Return [x, y] of the center of cell containing provided text 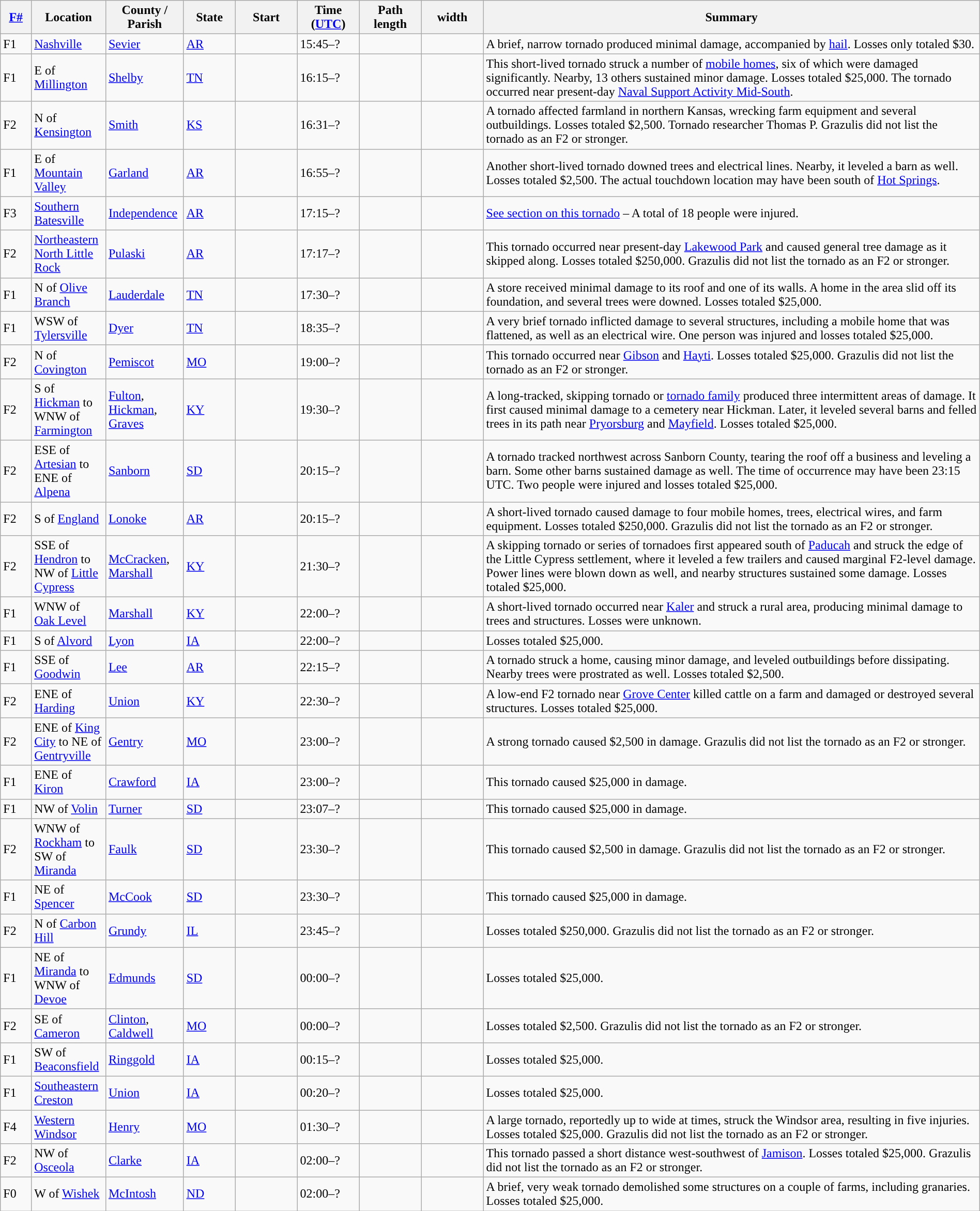
00:20–? [328, 1093]
Western Windsor [69, 1126]
SE of Cameron [69, 1026]
KS [209, 125]
F3 [16, 213]
Sevier [145, 44]
Crawford [145, 782]
Pemiscot [145, 362]
IL [209, 931]
ENE of Kiron [69, 782]
ENE of Harding [69, 701]
Losses totaled $250,000. Grazulis did not list the tornado as an F2 or stronger. [731, 931]
NE of Spencer [69, 897]
22:30–? [328, 701]
Marshall [145, 614]
19:30–? [328, 410]
A strong tornado caused $2,500 in damage. Grazulis did not list the tornado as an F2 or stronger. [731, 741]
Pulaski [145, 254]
N of Olive Branch [69, 295]
S of Hickman to WNW of Farmington [69, 410]
width [452, 18]
WSW of Tylersville [69, 328]
15:45–? [328, 44]
01:30–? [328, 1126]
This tornado caused $2,500 in damage. Grazulis did not list the tornado as an F2 or stronger. [731, 849]
F0 [16, 1194]
Southeastern Creston [69, 1093]
Fulton, Hickman, Graves [145, 410]
23:07–? [328, 809]
Clinton, Caldwell [145, 1026]
Henry [145, 1126]
See section on this tornado – A total of 18 people were injured. [731, 213]
Path length [390, 18]
N of Covington [69, 362]
This tornado occurred near Gibson and Hayti. Losses totaled $25,000. Grazulis did not list the tornado as an F2 or stronger. [731, 362]
McIntosh [145, 1194]
22:15–? [328, 667]
SSE of Hendron to NW of Little Cypress [69, 567]
NE of Miranda to WNW of Devoe [69, 978]
WNW of Oak Level [69, 614]
N of Kensington [69, 125]
Northeastern North Little Rock [69, 254]
NW of Volin [69, 809]
17:17–? [328, 254]
ESE of Artesian to ENE of Alpena [69, 471]
A low-end F2 tornado near Grove Center killed cattle on a farm and damaged or destroyed several structures. Losses totaled $25,000. [731, 701]
Independence [145, 213]
E of Mountain Valley [69, 173]
Faulk [145, 849]
ND [209, 1194]
19:00–? [328, 362]
Lyon [145, 641]
F# [16, 18]
Lee [145, 667]
Clarke [145, 1160]
Southern Batesville [69, 213]
Shelby [145, 78]
Grundy [145, 931]
State [209, 18]
Lonoke [145, 518]
Location [69, 18]
Dyer [145, 328]
Nashville [69, 44]
16:31–? [328, 125]
18:35–? [328, 328]
W of Wishek [69, 1194]
Start [266, 18]
A short-lived tornado occurred near Kaler and struck a rural area, producing minimal damage to trees and structures. Losses were unknown. [731, 614]
F4 [16, 1126]
Turner [145, 809]
E of Millington [69, 78]
Losses totaled $2,500. Grazulis did not list the tornado as an F2 or stronger. [731, 1026]
N of Carbon Hill [69, 931]
Edmunds [145, 978]
ENE of King City to NE of Gentryville [69, 741]
Sanborn [145, 471]
21:30–? [328, 567]
SSE of Goodwin [69, 667]
16:15–? [328, 78]
Smith [145, 125]
This tornado passed a short distance west-southwest of Jamison. Losses totaled $25,000. Grazulis did not list the tornado as an F2 or stronger. [731, 1160]
SW of Beaconsfield [69, 1059]
McCook [145, 897]
NW of Osceola [69, 1160]
S of England [69, 518]
A brief, very weak tornado demolished some structures on a couple of farms, including granaries. Losses totaled $25,000. [731, 1194]
00:15–? [328, 1059]
Summary [731, 18]
Gentry [145, 741]
County / Parish [145, 18]
Ringgold [145, 1059]
S of Alvord [69, 641]
17:30–? [328, 295]
23:45–? [328, 931]
Time (UTC) [328, 18]
16:55–? [328, 173]
Garland [145, 173]
McCracken, Marshall [145, 567]
WNW of Rockham to SW of Miranda [69, 849]
Lauderdale [145, 295]
A brief, narrow tornado produced minimal damage, accompanied by hail. Losses only totaled $30. [731, 44]
17:15–? [328, 213]
